Determine the [x, y] coordinate at the center of the cell enclosing the given text.  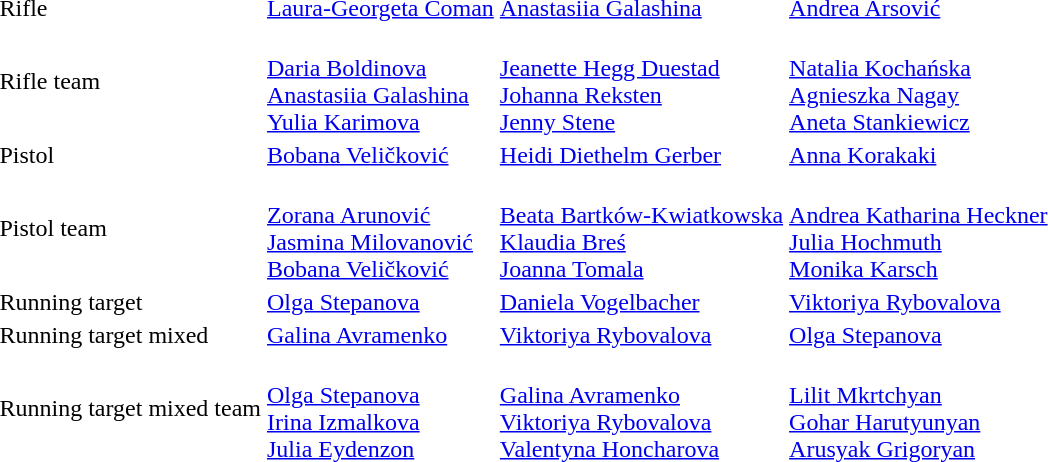
Viktoriya Rybovalova [641, 335]
Zorana ArunovićJasmina MilovanovićBobana Veličković [381, 228]
Beata Bartków-KwiatkowskaKlaudia BreśJoanna Tomala [641, 228]
Daria BoldinovaAnastasiia GalashinaYulia Karimova [381, 82]
Daniela Vogelbacher [641, 302]
Bobana Veličković [381, 155]
Jeanette Hegg DuestadJohanna RekstenJenny Stene [641, 82]
Heidi Diethelm Gerber [641, 155]
Olga Stepanova [381, 302]
Galina Avramenko [381, 335]
